Provide the (X, Y) coordinate of the cell's center where the given text is located.  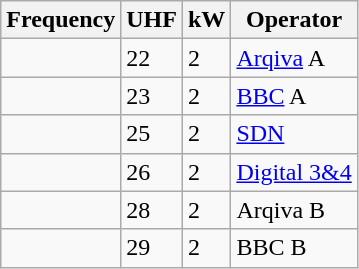
Frequency (61, 20)
kW (206, 20)
SDN (294, 134)
UHF (152, 20)
25 (152, 134)
23 (152, 96)
29 (152, 248)
Arqiva A (294, 58)
Digital 3&4 (294, 172)
26 (152, 172)
28 (152, 210)
22 (152, 58)
Operator (294, 20)
BBC A (294, 96)
Arqiva B (294, 210)
BBC B (294, 248)
